For the text-containing cell, return its midpoint in [X, Y] coordinate format. 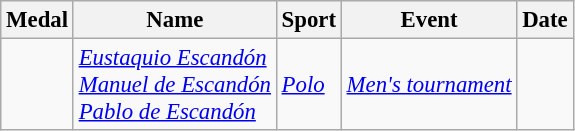
Date [545, 20]
Polo [308, 85]
Event [429, 20]
Medal [38, 20]
Name [174, 20]
Sport [308, 20]
Eustaquio EscandónManuel de EscandónPablo de Escandón [174, 85]
Men's tournament [429, 85]
